Determine the [X, Y] coordinate at the center of the cell enclosing the given text.  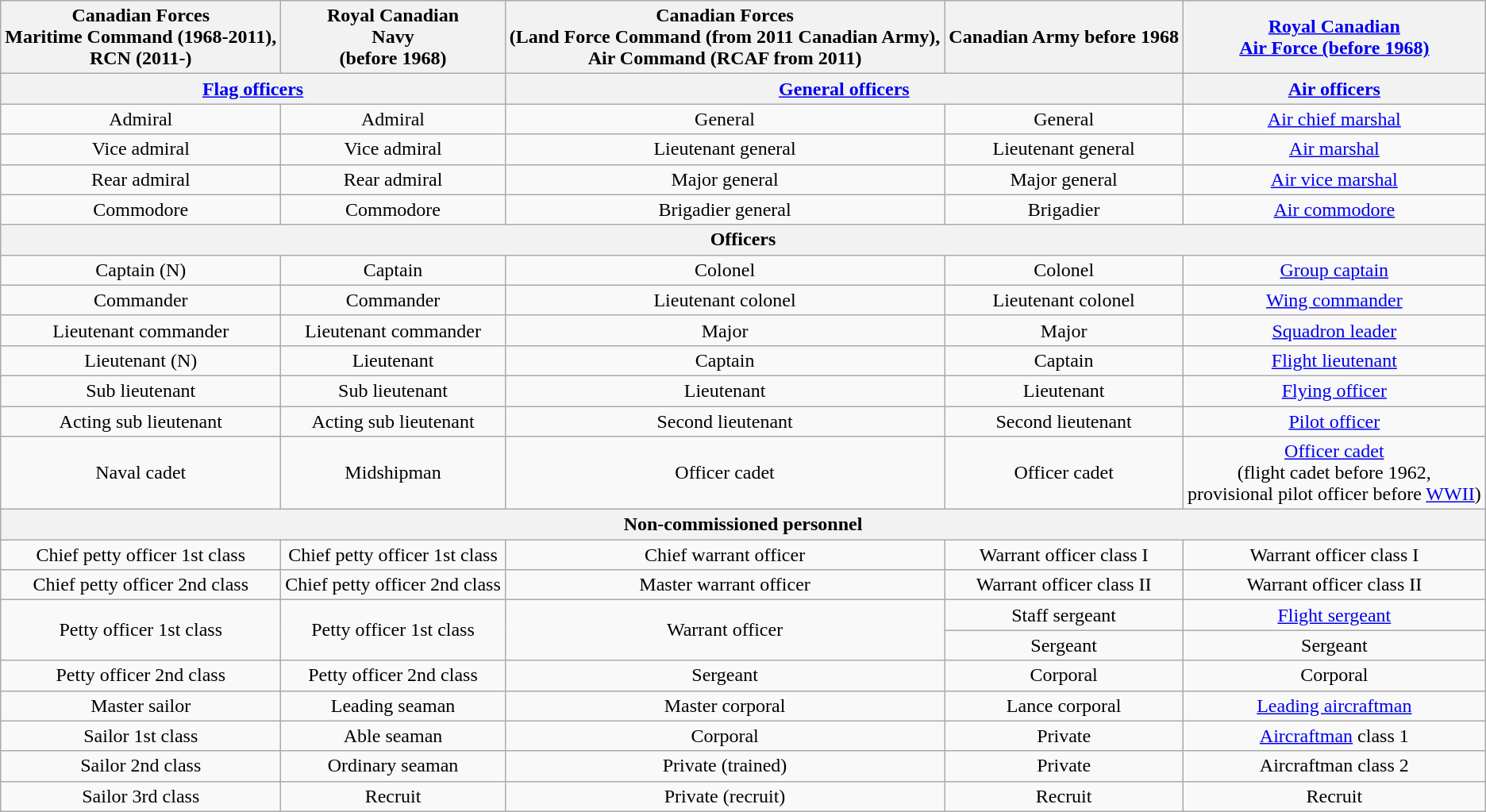
Sailor 1st class [141, 736]
Air chief marshal [1334, 119]
Air commodore [1334, 210]
Master corporal [725, 706]
Canadian ForcesMaritime Command (1968-2011), RCN (2011-) [141, 37]
Master warrant officer [725, 585]
Staff sergeant [1064, 615]
Flight lieutenant [1334, 360]
Leading seaman [394, 706]
Air officers [1334, 89]
Air marshal [1334, 149]
Officers [743, 240]
Officer cadet (flight cadet before 1962,provisional pilot officer before WWII) [1334, 473]
Midshipman [394, 473]
Able seaman [394, 736]
Brigadier [1064, 210]
Pilot officer [1334, 421]
Squadron leader [1334, 330]
Air vice marshal [1334, 179]
Brigadier general [725, 210]
Private (recruit) [725, 796]
Canadian Army before 1968 [1064, 37]
Chief warrant officer [725, 555]
Naval cadet [141, 473]
Royal CanadianAir Force (before 1968) [1334, 37]
Captain (N) [141, 270]
Aircraftman class 2 [1334, 766]
Private (trained) [725, 766]
Wing commander [1334, 300]
Master sailor [141, 706]
Flying officer [1334, 391]
Flag officers [253, 89]
Lance corporal [1064, 706]
Lieutenant (N) [141, 360]
Flight sergeant [1334, 615]
Leading aircraftman [1334, 706]
Non-commissioned personnel [743, 525]
Warrant officer [725, 630]
Ordinary seaman [394, 766]
Sailor 2nd class [141, 766]
Canadian Forces (Land Force Command (from 2011 Canadian Army),Air Command (RCAF from 2011) [725, 37]
Group captain [1334, 270]
Royal CanadianNavy (before 1968) [394, 37]
Sailor 3rd class [141, 796]
General officers [844, 89]
Aircraftman class 1 [1334, 736]
